Determine the (X, Y) coordinate at the center of the cell enclosing the given text.  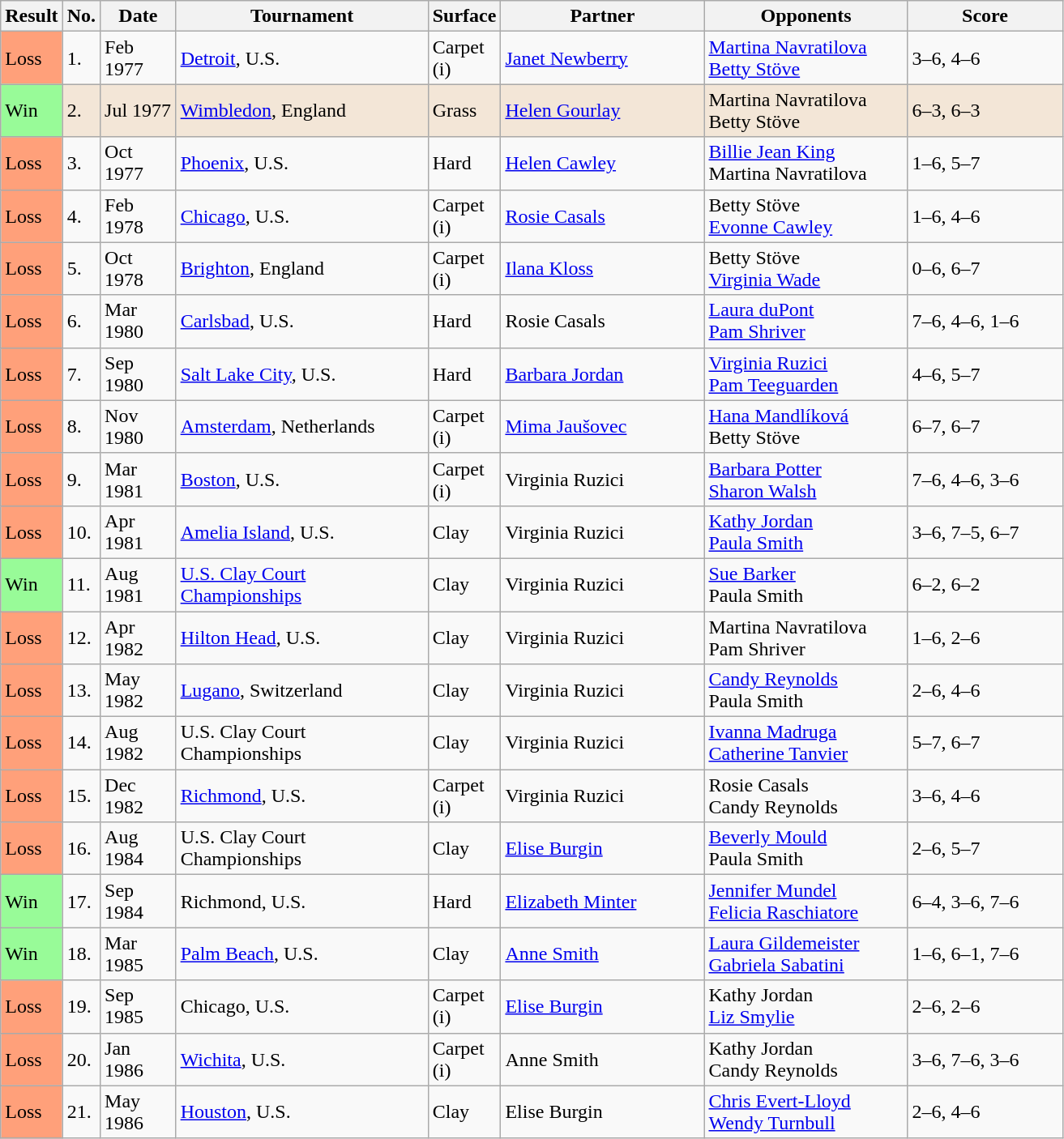
Chris Evert-Lloyd Wendy Turnbull (805, 1111)
Ilana Kloss (603, 269)
Wimbledon, England (301, 110)
Mima Jaušovec (603, 426)
Apr 1981 (139, 531)
Mar 1985 (139, 954)
0–6, 6–7 (985, 269)
10. (81, 531)
Feb 1978 (139, 215)
Billie Jean King Martina Navratilova (805, 164)
Helen Cawley (603, 164)
Sep 1985 (139, 1006)
17. (81, 901)
20. (81, 1060)
Martina Navratilova Pam Shriver (805, 637)
Nov 1980 (139, 426)
15. (81, 796)
Kathy Jordan Paula Smith (805, 531)
Aug 1982 (139, 744)
Laura duPont Pam Shriver (805, 321)
19. (81, 1006)
Hana Mandlíková Betty Stöve (805, 426)
Barbara Potter Sharon Walsh (805, 480)
Kathy Jordan Candy Reynolds (805, 1060)
Kathy Jordan Liz Smylie (805, 1006)
14. (81, 744)
7. (81, 374)
7–6, 4–6, 3–6 (985, 480)
6. (81, 321)
2–6, 2–6 (985, 1006)
3–6, 7–6, 3–6 (985, 1060)
2–6, 5–7 (985, 849)
Amsterdam, Netherlands (301, 426)
1–6, 4–6 (985, 215)
Grass (464, 110)
Apr 1982 (139, 637)
Aug 1984 (139, 849)
Carlsbad, U.S. (301, 321)
18. (81, 954)
Oct 1977 (139, 164)
Houston, U.S. (301, 1111)
Tournament (301, 16)
Detroit, U.S. (301, 58)
6–4, 3–6, 7–6 (985, 901)
5. (81, 269)
3–6, 7–5, 6–7 (985, 531)
Opponents (805, 16)
Wichita, U.S. (301, 1060)
Partner (603, 16)
Salt Lake City, U.S. (301, 374)
12. (81, 637)
1–6, 2–6 (985, 637)
3. (81, 164)
Elizabeth Minter (603, 901)
Sep 1980 (139, 374)
Virginia Ruzici Pam Teeguarden (805, 374)
Oct 1978 (139, 269)
7–6, 4–6, 1–6 (985, 321)
No. (81, 16)
Betty Stöve Virginia Wade (805, 269)
Feb 1977 (139, 58)
Dec 1982 (139, 796)
6–3, 6–3 (985, 110)
Rosie Casals Candy Reynolds (805, 796)
4. (81, 215)
Date (139, 16)
Beverly Mould Paula Smith (805, 849)
Aug 1981 (139, 585)
13. (81, 690)
Palm Beach, U.S. (301, 954)
Laura Gildemeister Gabriela Sabatini (805, 954)
Surface (464, 16)
Janet Newberry (603, 58)
6–7, 6–7 (985, 426)
Mar 1981 (139, 480)
16. (81, 849)
Betty Stöve Evonne Cawley (805, 215)
Barbara Jordan (603, 374)
Phoenix, U.S. (301, 164)
Candy Reynolds Paula Smith (805, 690)
1. (81, 58)
Sep 1984 (139, 901)
11. (81, 585)
8. (81, 426)
Jennifer Mundel Felicia Raschiatore (805, 901)
Score (985, 16)
21. (81, 1111)
6–2, 6–2 (985, 585)
Sue Barker Paula Smith (805, 585)
2. (81, 110)
May 1982 (139, 690)
Lugano, Switzerland (301, 690)
Ivanna Madruga Catherine Tanvier (805, 744)
Boston, U.S. (301, 480)
Amelia Island, U.S. (301, 531)
Result (32, 16)
Jan 1986 (139, 1060)
1–6, 5–7 (985, 164)
5–7, 6–7 (985, 744)
Hilton Head, U.S. (301, 637)
Mar 1980 (139, 321)
May 1986 (139, 1111)
1–6, 6–1, 7–6 (985, 954)
Helen Gourlay (603, 110)
Brighton, England (301, 269)
4–6, 5–7 (985, 374)
9. (81, 480)
Jul 1977 (139, 110)
